Scan for the cell matching the given text and deliver its [x, y] coordinate at center. 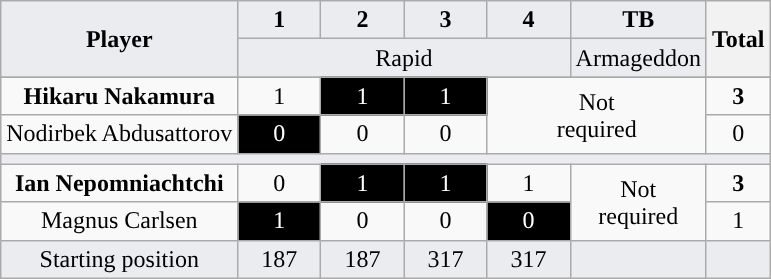
4 [528, 20]
Nodirbek Abdusattorov [120, 134]
TB [638, 20]
Total [738, 39]
2 [362, 20]
Hikaru Nakamura [120, 96]
Ian Nepomniachtchi [120, 183]
Magnus Carlsen [120, 221]
Armageddon [638, 58]
Player [120, 39]
Starting position [120, 259]
Rapid [404, 58]
